Scan for the cell matching the given text and deliver its [x, y] coordinate at center. 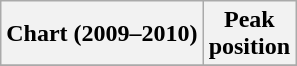
Chart (2009–2010) [102, 34]
Peak position [249, 34]
